Search for the cell housing the specified text and yield its (x, y) center coordinate. 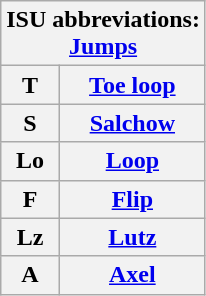
ISU abbreviations:Jumps (104, 34)
Flip (132, 199)
Lutz (132, 237)
F (30, 199)
Lo (30, 161)
Toe loop (132, 85)
T (30, 85)
Salchow (132, 123)
Axel (132, 275)
Lz (30, 237)
Loop (132, 161)
S (30, 123)
A (30, 275)
